Extract the (x, y) coordinate from the center of the cell holding the provided text.  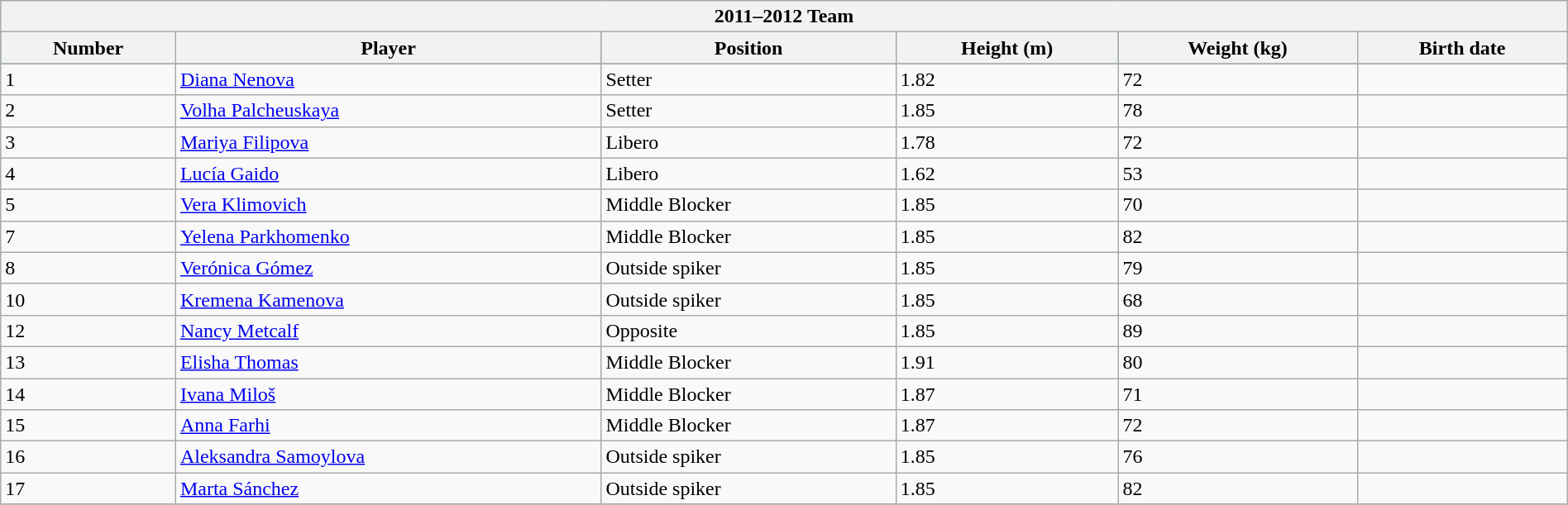
80 (1237, 362)
7 (88, 236)
78 (1237, 111)
Birth date (1462, 48)
Player (388, 48)
15 (88, 426)
Elisha Thomas (388, 362)
12 (88, 331)
Height (m) (1007, 48)
1.62 (1007, 174)
10 (88, 299)
Nancy Metcalf (388, 331)
70 (1237, 205)
Weight (kg) (1237, 48)
1 (88, 79)
13 (88, 362)
14 (88, 394)
Ivana Miloš (388, 394)
1.82 (1007, 79)
Verónica Gómez (388, 268)
Volha Palcheuskaya (388, 111)
Lucía Gaido (388, 174)
53 (1237, 174)
Kremena Kamenova (388, 299)
Number (88, 48)
Yelena Parkhomenko (388, 236)
4 (88, 174)
Position (748, 48)
5 (88, 205)
1.91 (1007, 362)
2 (88, 111)
Marta Sánchez (388, 488)
79 (1237, 268)
16 (88, 457)
Opposite (748, 331)
Vera Klimovich (388, 205)
8 (88, 268)
Aleksandra Samoylova (388, 457)
3 (88, 142)
76 (1237, 457)
Diana Nenova (388, 79)
Mariya Filipova (388, 142)
89 (1237, 331)
Anna Farhi (388, 426)
2011–2012 Team (784, 17)
17 (88, 488)
71 (1237, 394)
68 (1237, 299)
1.78 (1007, 142)
